Capture the cell that displays the provided text and extract its [x, y] central coordinate. 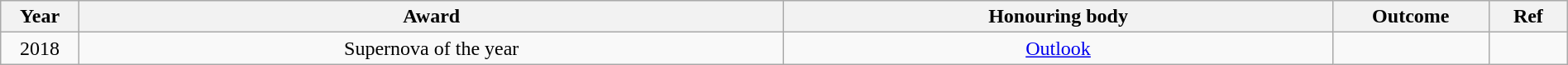
Ref [1528, 17]
Honouring body [1059, 17]
2018 [40, 48]
Supernova of the year [432, 48]
Outcome [1411, 17]
Year [40, 17]
Outlook [1059, 48]
Award [432, 17]
